Extract the (X, Y) coordinate from the center of the cell holding the provided text.  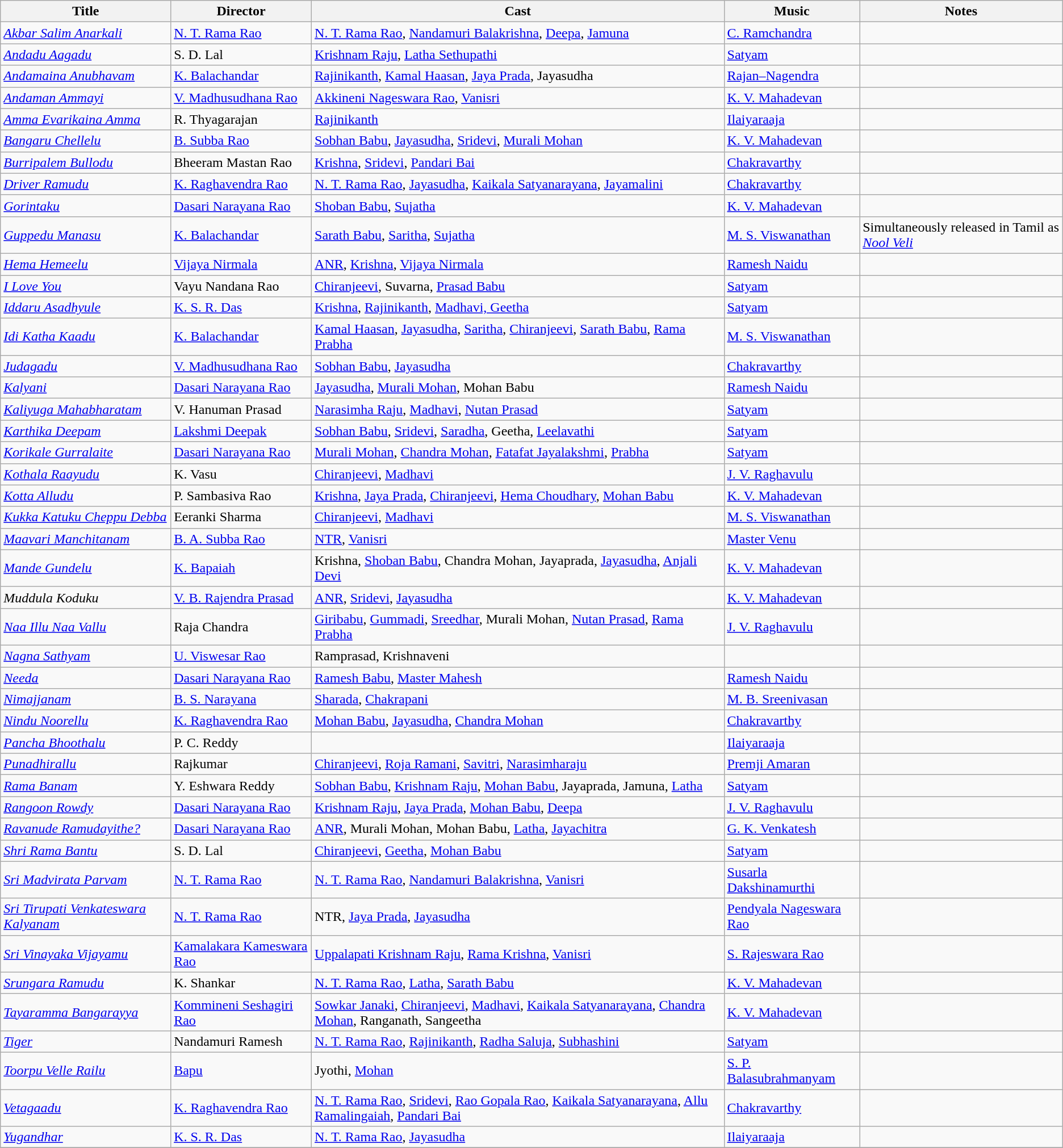
K. Shankar (241, 983)
Sri Vinayaka Vijayamu (86, 954)
Rajkumar (241, 764)
Kothala Raayudu (86, 474)
Sharada, Chakrapani (518, 699)
Iddaru Asadhyule (86, 308)
Needa (86, 677)
N. T. Rama Rao, Jayasudha, Kaikala Satyanarayana, Jayamalini (518, 184)
Chiranjeevi, Suvarna, Prasad Babu (518, 286)
Judagadu (86, 366)
B. S. Narayana (241, 699)
Rajinikanth, Kamal Haasan, Jaya Prada, Jayasudha (518, 76)
N. T. Rama Rao, Rajinikanth, Radha Saluja, Subhashini (518, 1041)
Simultaneously released in Tamil as Nool Veli (961, 235)
Director (241, 11)
Andaman Ammayi (86, 98)
Premji Amaran (792, 764)
Lakshmi Deepak (241, 431)
Kukka Katuku Cheppu Debba (86, 517)
Nagna Sathyam (86, 656)
Karthika Deepam (86, 431)
K. Bapaiah (241, 568)
P. C. Reddy (241, 743)
N. T. Rama Rao, Nandamuri Balakrishna, Vanisri (518, 880)
Gorintaku (86, 206)
Kamal Haasan, Jayasudha, Saritha, Chiranjeevi, Sarath Babu, Rama Prabha (518, 337)
Susarla Dakshinamurthi (792, 880)
Chiranjeevi, Roja Ramani, Savitri, Narasimharaju (518, 764)
S. P. Balasubrahmanyam (792, 1071)
B. Subba Rao (241, 141)
Sri Madvirata Parvam (86, 880)
C. Ramchandra (792, 33)
Hema Hemeelu (86, 264)
Shri Rama Bantu (86, 850)
R. Thyagarajan (241, 119)
Toorpu Velle Railu (86, 1071)
Naa Illu Naa Vallu (86, 627)
Mande Gundelu (86, 568)
Jyothi, Mohan (518, 1071)
Krishnam Raju, Jaya Prada, Mohan Babu, Deepa (518, 807)
Pendyala Nageswara Rao (792, 916)
ANR, Murali Mohan, Mohan Babu, Latha, Jayachitra (518, 829)
Guppedu Manasu (86, 235)
N. T. Rama Rao, Nandamuri Balakrishna, Deepa, Jamuna (518, 33)
Krishna, Sridevi, Pandari Bai (518, 162)
Kaliyuga Mahabharatam (86, 409)
S. Rajeswara Rao (792, 954)
Rama Banam (86, 786)
Kamalakara Kameswara Rao (241, 954)
Tiger (86, 1041)
Krishnam Raju, Latha Sethupathi (518, 55)
NTR, Jaya Prada, Jayasudha (518, 916)
Pancha Bhoothalu (86, 743)
Srungara Ramudu (86, 983)
Y. Eshwara Reddy (241, 786)
K. Vasu (241, 474)
Ravanude Ramudayithe? (86, 829)
Kalyani (86, 388)
Shoban Babu, Sujatha (518, 206)
Maavari Manchitanam (86, 539)
Ramesh Babu, Master Mahesh (518, 677)
Vayu Nandana Rao (241, 286)
Rajinikanth (518, 119)
ANR, Krishna, Vijaya Nirmala (518, 264)
Andadu Aagadu (86, 55)
V. Hanuman Prasad (241, 409)
Nindu Noorellu (86, 721)
Andamaina Anubhavam (86, 76)
Eeranki Sharma (241, 517)
G. K. Venkatesh (792, 829)
Burripalem Bullodu (86, 162)
Krishna, Shoban Babu, Chandra Mohan, Jayaprada, Jayasudha, Anjali Devi (518, 568)
Music (792, 11)
Murali Mohan, Chandra Mohan, Fatafat Jayalakshmi, Prabha (518, 453)
Vetagaadu (86, 1107)
Master Venu (792, 539)
Krishna, Rajinikanth, Madhavi, Geetha (518, 308)
Chiranjeevi, Geetha, Mohan Babu (518, 850)
Akkineni Nageswara Rao, Vanisri (518, 98)
Sobhan Babu, Jayasudha, Sridevi, Murali Mohan (518, 141)
Jayasudha, Murali Mohan, Mohan Babu (518, 388)
Sobhan Babu, Sridevi, Saradha, Geetha, Leelavathi (518, 431)
Title (86, 11)
Akbar Salim Anarkali (86, 33)
Giribabu, Gummadi, Sreedhar, Murali Mohan, Nutan Prasad, Rama Prabha (518, 627)
Driver Ramudu (86, 184)
Mohan Babu, Jayasudha, Chandra Mohan (518, 721)
Uppalapati Krishnam Raju, Rama Krishna, Vanisri (518, 954)
Cast (518, 11)
Rajan–Nagendra (792, 76)
Muddula Koduku (86, 597)
Tayaramma Bangarayya (86, 1012)
Narasimha Raju, Madhavi, Nutan Prasad (518, 409)
Bangaru Chellelu (86, 141)
Sowkar Janaki, Chiranjeevi, Madhavi, Kaikala Satyanarayana, Chandra Mohan, Ranganath, Sangeetha (518, 1012)
N. T. Rama Rao, Jayasudha (518, 1137)
N. T. Rama Rao, Sridevi, Rao Gopala Rao, Kaikala Satyanarayana, Allu Ramalingaiah, Pandari Bai (518, 1107)
Bheeram Mastan Rao (241, 162)
ANR, Sridevi, Jayasudha (518, 597)
Ramprasad, Krishnaveni (518, 656)
Yugandhar (86, 1137)
P. Sambasiva Rao (241, 496)
B. A. Subba Rao (241, 539)
NTR, Vanisri (518, 539)
Sobhan Babu, Jayasudha (518, 366)
Korikale Gurralaite (86, 453)
Kommineni Seshagiri Rao (241, 1012)
U. Viswesar Rao (241, 656)
Notes (961, 11)
Rangoon Rowdy (86, 807)
Bapu (241, 1071)
M. B. Sreenivasan (792, 699)
Amma Evarikaina Amma (86, 119)
N. T. Rama Rao, Latha, Sarath Babu (518, 983)
Raja Chandra (241, 627)
Sobhan Babu, Krishnam Raju, Mohan Babu, Jayaprada, Jamuna, Latha (518, 786)
V. B. Rajendra Prasad (241, 597)
Idi Katha Kaadu (86, 337)
Sri Tirupati Venkateswara Kalyanam (86, 916)
Kotta Alludu (86, 496)
Sarath Babu, Saritha, Sujatha (518, 235)
Vijaya Nirmala (241, 264)
Nandamuri Ramesh (241, 1041)
Nimajjanam (86, 699)
Punadhirallu (86, 764)
Krishna, Jaya Prada, Chiranjeevi, Hema Choudhary, Mohan Babu (518, 496)
I Love You (86, 286)
